Pinpoint the cell where the given text exists, returning its [x, y] midpoint coordinate. 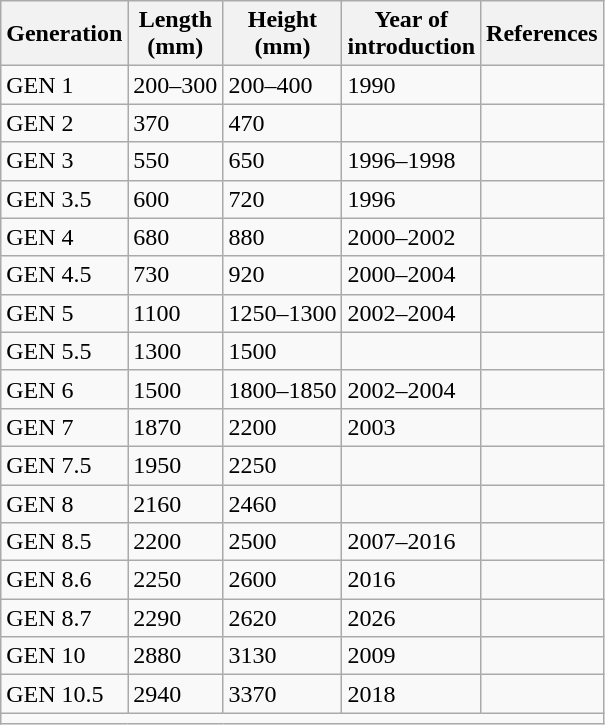
2026 [412, 618]
550 [176, 161]
GEN 7.5 [64, 465]
2016 [412, 580]
200–300 [176, 85]
Year ofintroduction [412, 34]
1250–1300 [282, 313]
650 [282, 161]
GEN 10.5 [64, 694]
GEN 8.5 [64, 542]
GEN 5.5 [64, 351]
2940 [176, 694]
2500 [282, 542]
2009 [412, 656]
1870 [176, 427]
2600 [282, 580]
GEN 6 [64, 389]
Height(mm) [282, 34]
720 [282, 199]
730 [176, 275]
GEN 4.5 [64, 275]
600 [176, 199]
References [542, 34]
2000–2002 [412, 237]
1100 [176, 313]
GEN 1 [64, 85]
2160 [176, 503]
GEN 8.7 [64, 618]
2620 [282, 618]
GEN 7 [64, 427]
1996 [412, 199]
Generation [64, 34]
1990 [412, 85]
920 [282, 275]
GEN 2 [64, 123]
GEN 5 [64, 313]
370 [176, 123]
3370 [282, 694]
Length(mm) [176, 34]
2000–2004 [412, 275]
200–400 [282, 85]
2460 [282, 503]
GEN 8.6 [64, 580]
GEN 3 [64, 161]
GEN 10 [64, 656]
GEN 3.5 [64, 199]
GEN 8 [64, 503]
1950 [176, 465]
680 [176, 237]
470 [282, 123]
2290 [176, 618]
2003 [412, 427]
3130 [282, 656]
2007–2016 [412, 542]
2880 [176, 656]
1800–1850 [282, 389]
1300 [176, 351]
GEN 4 [64, 237]
880 [282, 237]
1996–1998 [412, 161]
2018 [412, 694]
